Search for the cell housing the specified text and yield its (x, y) center coordinate. 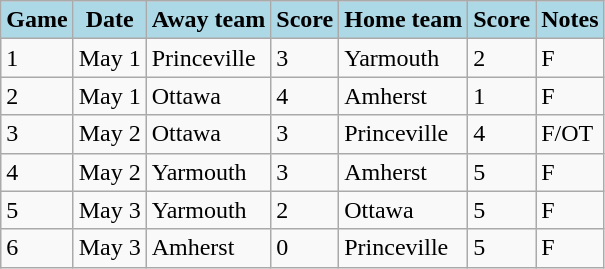
Home team (404, 20)
Away team (208, 20)
Game (37, 20)
Date (110, 20)
Notes (570, 20)
F/OT (570, 134)
0 (305, 248)
6 (37, 248)
